Extract the (X, Y) coordinate from the center of the cell holding the provided text.  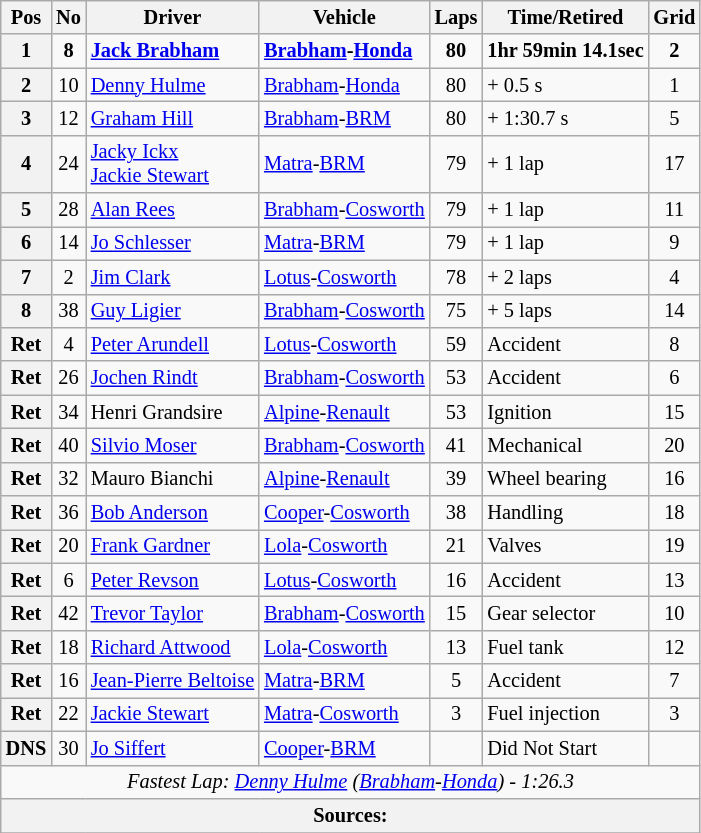
Jean-Pierre Beltoise (172, 681)
39 (456, 479)
Valves (565, 546)
19 (675, 546)
42 (68, 613)
Fastest Lap: Denny Hulme (Brabham-Honda) - 1:26.3 (350, 782)
Time/Retired (565, 17)
Handling (565, 513)
Jim Clark (172, 277)
Fuel injection (565, 714)
17 (675, 164)
+ 1:30.7 s (565, 118)
Gear selector (565, 613)
Jacky Ickx Jackie Stewart (172, 164)
Matra-Cosworth (344, 714)
30 (68, 748)
26 (68, 378)
75 (456, 311)
DNS (26, 748)
Jo Schlesser (172, 243)
59 (456, 344)
No (68, 17)
40 (68, 445)
Jackie Stewart (172, 714)
32 (68, 479)
41 (456, 445)
Jochen Rindt (172, 378)
Wheel bearing (565, 479)
Denny Hulme (172, 85)
Cooper-BRM (344, 748)
Bob Anderson (172, 513)
28 (68, 210)
Mauro Bianchi (172, 479)
Mechanical (565, 445)
Peter Arundell (172, 344)
Fuel tank (565, 647)
24 (68, 164)
Jack Brabham (172, 51)
Cooper-Cosworth (344, 513)
9 (675, 243)
Trevor Taylor (172, 613)
Peter Revson (172, 580)
Silvio Moser (172, 445)
Henri Grandsire (172, 412)
Richard Attwood (172, 647)
Did Not Start (565, 748)
Ignition (565, 412)
21 (456, 546)
Graham Hill (172, 118)
22 (68, 714)
Sources: (350, 815)
11 (675, 210)
Frank Gardner (172, 546)
34 (68, 412)
Grid (675, 17)
Alan Rees (172, 210)
+ 5 laps (565, 311)
36 (68, 513)
Jo Siffert (172, 748)
+ 0.5 s (565, 85)
1hr 59min 14.1sec (565, 51)
Driver (172, 17)
Brabham-BRM (344, 118)
Guy Ligier (172, 311)
Vehicle (344, 17)
Laps (456, 17)
78 (456, 277)
+ 2 laps (565, 277)
Pos (26, 17)
